From the cell containing the given text, extract its center point as (x, y) coordinate. 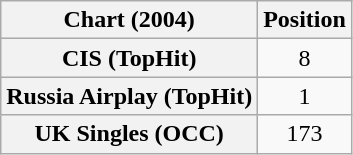
CIS (TopHit) (130, 58)
UK Singles (OCC) (130, 134)
Chart (2004) (130, 20)
1 (305, 96)
Russia Airplay (TopHit) (130, 96)
Position (305, 20)
173 (305, 134)
8 (305, 58)
